Scan for the cell matching the given text and deliver its (x, y) coordinate at center. 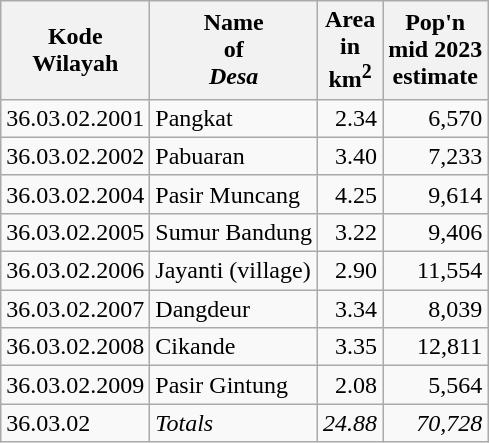
11,554 (436, 271)
36.03.02.2004 (76, 194)
Pasir Muncang (234, 194)
3.34 (350, 309)
36.03.02.2006 (76, 271)
36.03.02.2002 (76, 156)
36.03.02.2008 (76, 347)
3.40 (350, 156)
Pangkat (234, 118)
Pabuaran (234, 156)
Kode Wilayah (76, 50)
Cikande (234, 347)
36.03.02.2009 (76, 385)
36.03.02.2007 (76, 309)
Name of Desa (234, 50)
70,728 (436, 423)
2.34 (350, 118)
6,570 (436, 118)
36.03.02.2005 (76, 232)
Area in km2 (350, 50)
36.03.02.2001 (76, 118)
9,614 (436, 194)
2.90 (350, 271)
3.35 (350, 347)
Pasir Gintung (234, 385)
2.08 (350, 385)
3.22 (350, 232)
Sumur Bandung (234, 232)
24.88 (350, 423)
12,811 (436, 347)
9,406 (436, 232)
Jayanti (village) (234, 271)
36.03.02 (76, 423)
Dangdeur (234, 309)
7,233 (436, 156)
Pop'nmid 2023estimate (436, 50)
4.25 (350, 194)
Totals (234, 423)
5,564 (436, 385)
8,039 (436, 309)
